Pinpoint the cell where the given text exists, returning its [X, Y] midpoint coordinate. 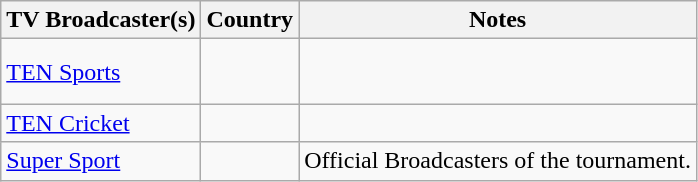
TEN Cricket [101, 123]
Super Sport [101, 161]
TEN Sports [101, 72]
Official Broadcasters of the tournament. [498, 161]
Notes [498, 20]
Country [250, 20]
TV Broadcaster(s) [101, 20]
